Extract the [x, y] coordinate from the center of the cell holding the provided text.  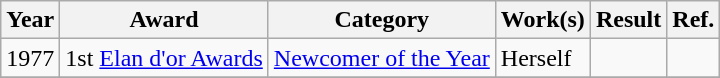
Year [30, 20]
Award [164, 20]
Ref. [694, 20]
Herself [542, 58]
Newcomer of the Year [382, 58]
Work(s) [542, 20]
Result [628, 20]
1977 [30, 58]
Category [382, 20]
1st Elan d'or Awards [164, 58]
